Identify which cell holds the provided text, then report its (x, y) central coordinate. 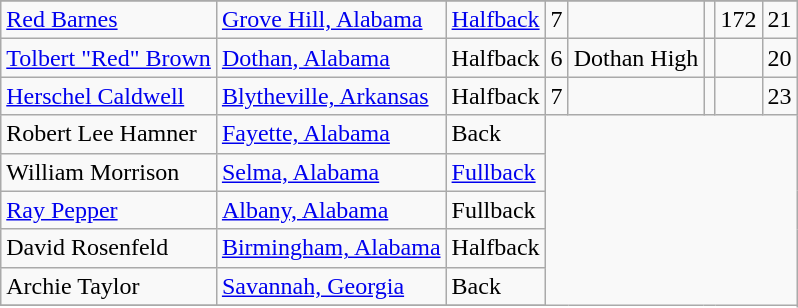
Ray Pepper (109, 210)
Archie Taylor (109, 286)
Grove Hill, Alabama (331, 20)
Tolbert "Red" Brown (109, 58)
Dothan, Alabama (331, 58)
21 (780, 20)
Robert Lee Hamner (109, 134)
Red Barnes (109, 20)
Savannah, Georgia (331, 286)
172 (738, 20)
Dothan High (636, 58)
William Morrison (109, 172)
23 (780, 96)
Albany, Alabama (331, 210)
David Rosenfeld (109, 248)
Birmingham, Alabama (331, 248)
Fayette, Alabama (331, 134)
Blytheville, Arkansas (331, 96)
20 (780, 58)
Selma, Alabama (331, 172)
Herschel Caldwell (109, 96)
6 (556, 58)
